Pinpoint the cell where the given text exists, returning its [X, Y] midpoint coordinate. 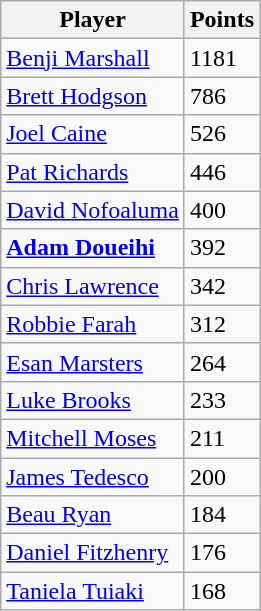
312 [222, 324]
526 [222, 134]
176 [222, 553]
Pat Richards [93, 172]
Chris Lawrence [93, 286]
Esan Marsters [93, 362]
446 [222, 172]
Benji Marshall [93, 58]
392 [222, 248]
200 [222, 477]
Mitchell Moses [93, 438]
David Nofoaluma [93, 210]
Taniela Tuiaki [93, 591]
Joel Caine [93, 134]
James Tedesco [93, 477]
184 [222, 515]
342 [222, 286]
Daniel Fitzhenry [93, 553]
Luke Brooks [93, 400]
Player [93, 20]
Brett Hodgson [93, 96]
264 [222, 362]
Points [222, 20]
400 [222, 210]
Robbie Farah [93, 324]
Beau Ryan [93, 515]
233 [222, 400]
786 [222, 96]
168 [222, 591]
211 [222, 438]
Adam Doueihi [93, 248]
1181 [222, 58]
